Return [X, Y] of the center of cell containing provided text 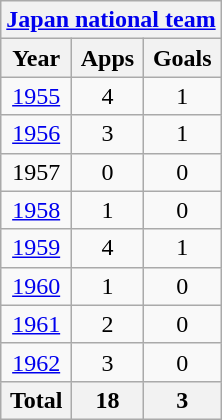
Goals [182, 58]
1958 [36, 210]
18 [108, 400]
Year [36, 58]
1962 [36, 362]
Apps [108, 58]
Japan national team [111, 20]
2 [108, 324]
1959 [36, 248]
Total [36, 400]
1961 [36, 324]
1957 [36, 172]
1960 [36, 286]
1955 [36, 96]
1956 [36, 134]
